Locate the cell with the specified text and output its (x, y) center coordinate. 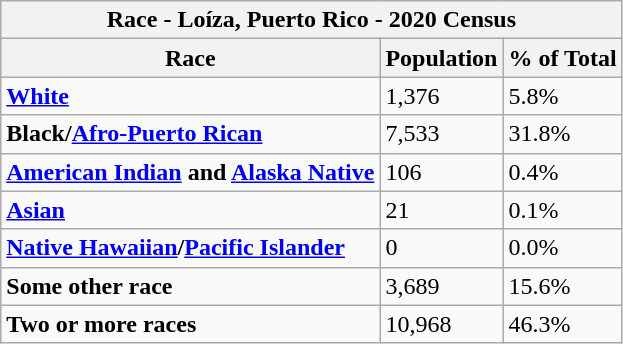
Race (190, 58)
Asian (190, 210)
5.8% (562, 96)
0 (442, 248)
% of Total (562, 58)
American Indian and Alaska Native (190, 172)
Black/Afro-Puerto Rican (190, 134)
White (190, 96)
Race - Loíza, Puerto Rico - 2020 Census (312, 20)
Native Hawaiian/Pacific Islander (190, 248)
0.1% (562, 210)
0.4% (562, 172)
21 (442, 210)
7,533 (442, 134)
46.3% (562, 324)
Population (442, 58)
106 (442, 172)
Two or more races (190, 324)
3,689 (442, 286)
10,968 (442, 324)
31.8% (562, 134)
1,376 (442, 96)
15.6% (562, 286)
Some other race (190, 286)
0.0% (562, 248)
